Search for the cell housing the specified text and yield its (x, y) center coordinate. 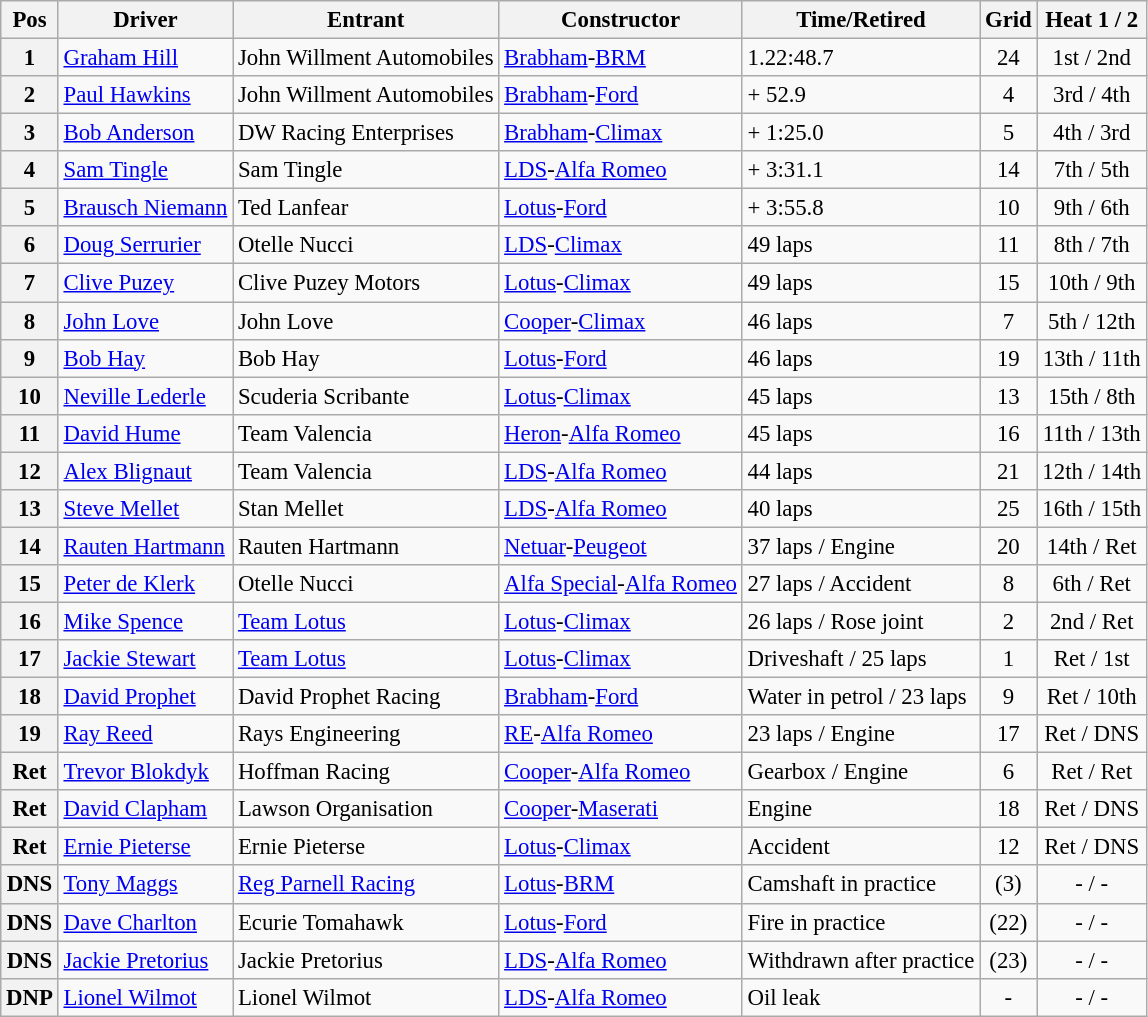
Jackie Stewart (145, 659)
Neville Lederle (145, 396)
11th / 13th (1092, 433)
Stan Mellet (366, 509)
13th / 11th (1092, 358)
Trevor Blokdyk (145, 772)
Mike Spence (145, 621)
8th / 7th (1092, 245)
Heat 1 / 2 (1092, 20)
Ecurie Tomahawk (366, 922)
Oil leak (860, 997)
(3) (1008, 885)
Bob Anderson (145, 133)
David Prophet Racing (366, 697)
Scuderia Scribante (366, 396)
1st / 2nd (1092, 58)
Reg Parnell Racing (366, 885)
LDS-Climax (620, 245)
(22) (1008, 922)
1.22:48.7 (860, 58)
15th / 8th (1092, 396)
David Prophet (145, 697)
20 (1008, 546)
Lawson Organisation (366, 809)
16th / 15th (1092, 509)
Brabham-Climax (620, 133)
Driveshaft / 25 laps (860, 659)
Time/Retired (860, 20)
5th / 12th (1092, 321)
Cooper-Maserati (620, 809)
Cooper-Alfa Romeo (620, 772)
7th / 5th (1092, 170)
Fire in practice (860, 922)
Paul Hawkins (145, 95)
Steve Mellet (145, 509)
Clive Puzey (145, 283)
24 (1008, 58)
Brausch Niemann (145, 208)
Alex Blignaut (145, 471)
Tony Maggs (145, 885)
RE-Alfa Romeo (620, 734)
+ 52.9 (860, 95)
Peter de Klerk (145, 584)
DNP (30, 997)
Clive Puzey Motors (366, 283)
44 laps (860, 471)
Ret / Ret (1092, 772)
David Hume (145, 433)
3rd / 4th (1092, 95)
Ted Lanfear (366, 208)
Withdrawn after practice (860, 960)
10th / 9th (1092, 283)
4th / 3rd (1092, 133)
23 laps / Engine (860, 734)
14th / Ret (1092, 546)
25 (1008, 509)
Grid (1008, 20)
+ 1:25.0 (860, 133)
Heron-Alfa Romeo (620, 433)
12th / 14th (1092, 471)
26 laps / Rose joint (860, 621)
Driver (145, 20)
- (1008, 997)
6th / Ret (1092, 584)
Ret / 10th (1092, 697)
Water in petrol / 23 laps (860, 697)
Graham Hill (145, 58)
Ray Reed (145, 734)
Netuar-Peugeot (620, 546)
Alfa Special-Alfa Romeo (620, 584)
Rays Engineering (366, 734)
37 laps / Engine (860, 546)
Dave Charlton (145, 922)
DW Racing Enterprises (366, 133)
2nd / Ret (1092, 621)
+ 3:55.8 (860, 208)
Cooper-Climax (620, 321)
27 laps / Accident (860, 584)
Engine (860, 809)
Doug Serrurier (145, 245)
Gearbox / Engine (860, 772)
Accident (860, 847)
21 (1008, 471)
Brabham-BRM (620, 58)
+ 3:31.1 (860, 170)
(23) (1008, 960)
Ret / 1st (1092, 659)
9th / 6th (1092, 208)
Hoffman Racing (366, 772)
Lotus-BRM (620, 885)
Camshaft in practice (860, 885)
Entrant (366, 20)
Pos (30, 20)
Constructor (620, 20)
3 (30, 133)
David Clapham (145, 809)
40 laps (860, 509)
